Extract the (x, y) coordinate from the center of the cell holding the provided text.  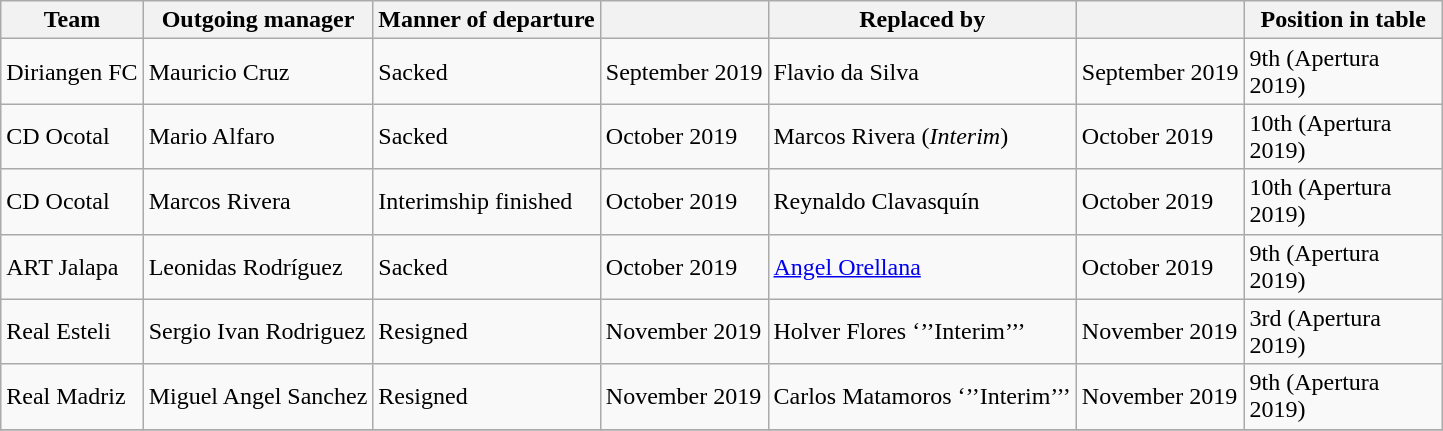
Angel Orellana (922, 266)
Interimship finished (486, 202)
Marcos Rivera (258, 202)
Replaced by (922, 20)
Mario Alfaro (258, 136)
Miguel Angel Sanchez (258, 396)
Real Esteli (72, 332)
Position in table (1344, 20)
Marcos Rivera (Interim) (922, 136)
Team (72, 20)
Mauricio Cruz (258, 72)
Real Madriz (72, 396)
Carlos Matamoros ‘’’Interim’’’ (922, 396)
Sergio Ivan Rodriguez (258, 332)
Manner of departure (486, 20)
Leonidas Rodríguez (258, 266)
3rd (Apertura 2019) (1344, 332)
Outgoing manager (258, 20)
Reynaldo Clavasquín (922, 202)
Flavio da Silva (922, 72)
Holver Flores ‘’’Interim’’’ (922, 332)
ART Jalapa (72, 266)
Diriangen FC (72, 72)
